Identify which cell holds the provided text, then report its [X, Y] central coordinate. 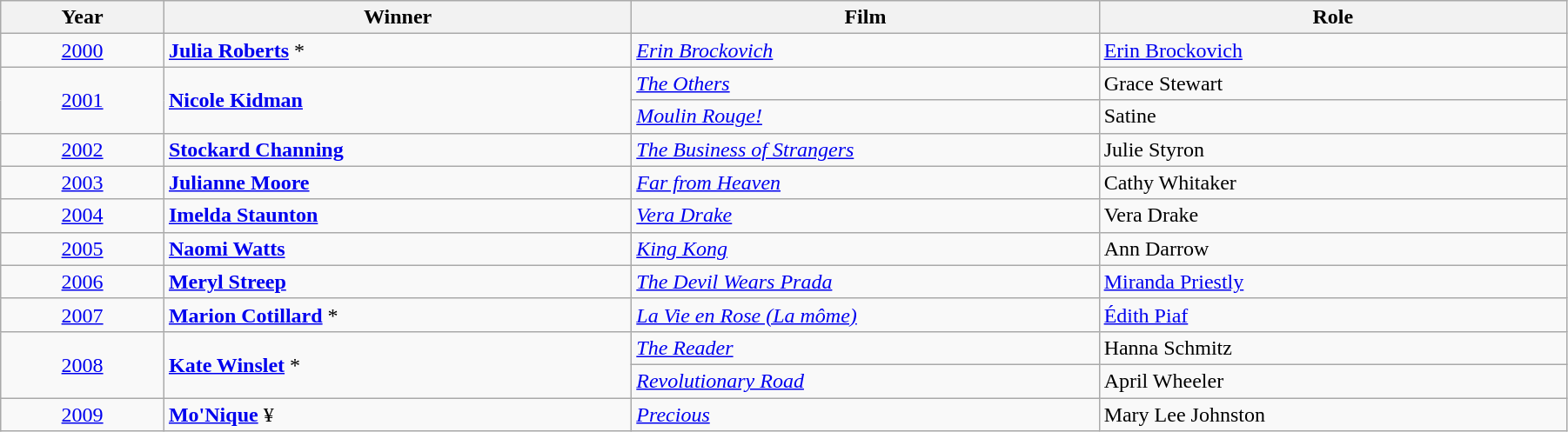
2003 [83, 183]
Meryl Streep [397, 282]
2004 [83, 216]
Winner [397, 17]
2002 [83, 150]
Hanna Schmitz [1333, 348]
Nicole Kidman [397, 100]
Far from Heaven [865, 183]
Grace Stewart [1333, 83]
Imelda Staunton [397, 216]
Julianne Moore [397, 183]
The Devil Wears Prada [865, 282]
The Reader [865, 348]
Precious [865, 415]
Julie Styron [1333, 150]
Mo'Nique ¥ [397, 415]
The Business of Strangers [865, 150]
Stockard Channing [397, 150]
The Others [865, 83]
2006 [83, 282]
King Kong [865, 249]
Naomi Watts [397, 249]
2007 [83, 315]
2008 [83, 364]
Year [83, 17]
Satine [1333, 116]
Film [865, 17]
Kate Winslet * [397, 364]
April Wheeler [1333, 381]
Miranda Priestly [1333, 282]
2000 [83, 50]
2001 [83, 100]
Julia Roberts * [397, 50]
Revolutionary Road [865, 381]
Moulin Rouge! [865, 116]
La Vie en Rose (La môme) [865, 315]
Cathy Whitaker [1333, 183]
Marion Cotillard * [397, 315]
Ann Darrow [1333, 249]
2009 [83, 415]
2005 [83, 249]
Mary Lee Johnston [1333, 415]
Role [1333, 17]
Édith Piaf [1333, 315]
